Determine the [x, y] coordinate at the center of the cell enclosing the given text.  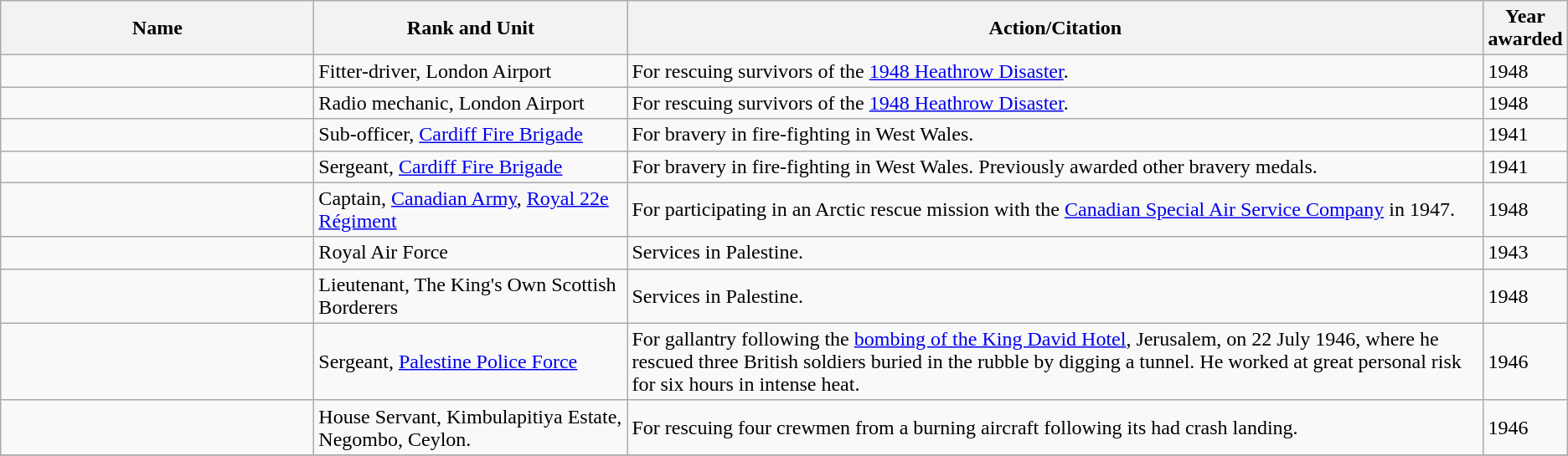
Action/Citation [1055, 28]
Rank and Unit [471, 28]
Fitter-driver, London Airport [471, 71]
Royal Air Force [471, 253]
Radio mechanic, London Airport [471, 103]
Lieutenant, The King's Own Scottish Borderers [471, 296]
Yearawarded [1525, 28]
Sergeant, Cardiff Fire Brigade [471, 167]
For bravery in fire-fighting in West Wales. Previously awarded other bravery medals. [1055, 167]
House Servant, Kimbulapitiya Estate, Negombo, Ceylon. [471, 427]
1943 [1525, 253]
For bravery in fire-fighting in West Wales. [1055, 135]
For rescuing four crewmen from a burning aircraft following its had crash landing. [1055, 427]
For participating in an Arctic rescue mission with the Canadian Special Air Service Company in 1947. [1055, 209]
Sub-officer, Cardiff Fire Brigade [471, 135]
Name [157, 28]
Sergeant, Palestine Police Force [471, 361]
Captain, Canadian Army, Royal 22e Régiment [471, 209]
